Search for the cell housing the specified text and yield its [X, Y] center coordinate. 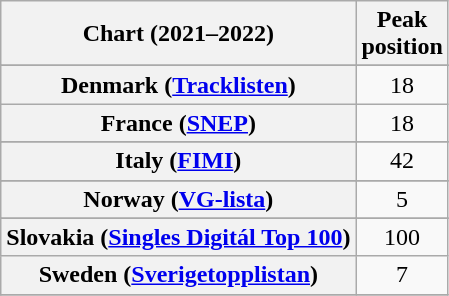
Sweden (Sverigetopplistan) [178, 275]
Slovakia (Singles Digitál Top 100) [178, 237]
7 [402, 275]
42 [402, 161]
5 [402, 199]
100 [402, 237]
France (SNEP) [178, 123]
Peakposition [402, 34]
Chart (2021–2022) [178, 34]
Denmark (Tracklisten) [178, 85]
Italy (FIMI) [178, 161]
Norway (VG-lista) [178, 199]
